Provide the [X, Y] coordinate of the cell's center where the given text is located.  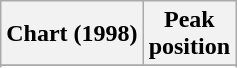
Chart (1998) [72, 34]
Peakposition [189, 34]
